Capture the cell that displays the provided text and extract its [x, y] central coordinate. 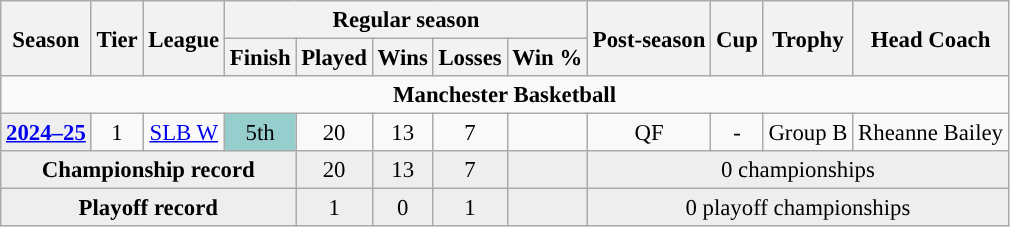
Rheanne Bailey [930, 133]
Win % [547, 58]
0 championships [798, 170]
Trophy [808, 38]
0 playoff championships [798, 208]
Played [334, 58]
Wins [402, 58]
QF [648, 133]
Playoff record [148, 208]
Group B [808, 133]
SLB W [184, 133]
0 [402, 208]
Finish [260, 58]
Post-season [648, 38]
Season [46, 38]
Losses [470, 58]
Championship record [148, 170]
Tier [117, 38]
5th [260, 133]
2024–25 [46, 133]
League [184, 38]
Regular season [406, 20]
Cup [737, 38]
Manchester Basketball [505, 95]
- [737, 133]
Head Coach [930, 38]
